Output the [X, Y] coordinate of the center of the cell containing the given text.  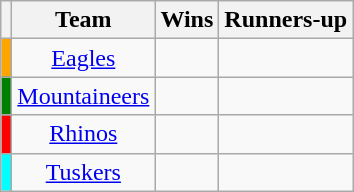
Runners-up [286, 20]
Rhinos [84, 134]
Tuskers [84, 172]
Team [84, 20]
Mountaineers [84, 96]
Wins [187, 20]
Eagles [84, 58]
